Pinpoint the cell where the given text exists, returning its [x, y] midpoint coordinate. 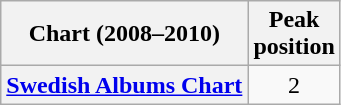
Peakposition [294, 34]
2 [294, 85]
Swedish Albums Chart [124, 85]
Chart (2008–2010) [124, 34]
